Locate the cell with the specified text and output its (x, y) center coordinate. 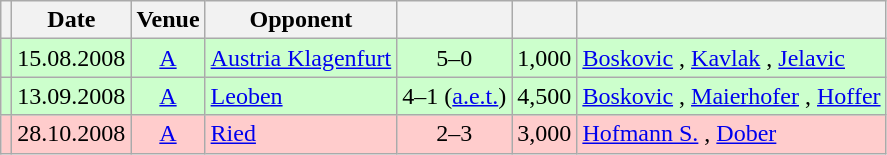
Boskovic , Maierhofer , Hoffer (732, 96)
Boskovic , Kavlak , Jelavic (732, 58)
28.10.2008 (72, 134)
Opponent (301, 20)
15.08.2008 (72, 58)
2–3 (454, 134)
Ried (301, 134)
Venue (168, 20)
Date (72, 20)
5–0 (454, 58)
4–1 (a.e.t.) (454, 96)
Austria Klagenfurt (301, 58)
13.09.2008 (72, 96)
Hofmann S. , Dober (732, 134)
Leoben (301, 96)
1,000 (544, 58)
4,500 (544, 96)
3,000 (544, 134)
